Pinpoint the cell where the given text exists, returning its (X, Y) midpoint coordinate. 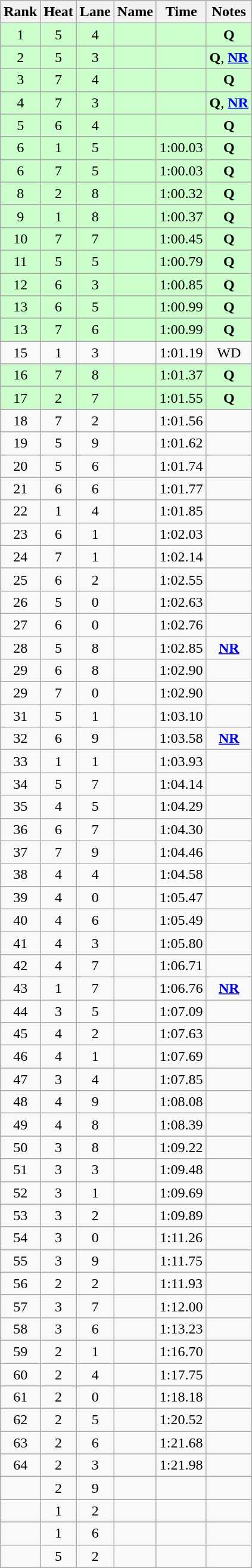
54 (20, 1238)
1:07.85 (181, 1079)
1:12.00 (181, 1306)
52 (20, 1193)
23 (20, 534)
46 (20, 1057)
41 (20, 943)
26 (20, 602)
48 (20, 1102)
25 (20, 579)
1:02.85 (181, 647)
1:02.63 (181, 602)
1:00.45 (181, 239)
39 (20, 897)
58 (20, 1329)
Name (135, 12)
64 (20, 1465)
Rank (20, 12)
17 (20, 398)
1:05.80 (181, 943)
1:09.89 (181, 1215)
1:07.09 (181, 1011)
1:04.58 (181, 875)
18 (20, 421)
53 (20, 1215)
15 (20, 353)
1:08.08 (181, 1102)
37 (20, 852)
1:05.49 (181, 920)
60 (20, 1374)
34 (20, 784)
12 (20, 285)
35 (20, 807)
19 (20, 443)
59 (20, 1351)
1:03.93 (181, 761)
1:04.14 (181, 784)
1:01.62 (181, 443)
56 (20, 1283)
1:06.76 (181, 988)
1:01.77 (181, 489)
32 (20, 739)
Time (181, 12)
1:01.85 (181, 511)
20 (20, 466)
1:08.39 (181, 1125)
33 (20, 761)
WD (229, 353)
1:17.75 (181, 1374)
1:09.69 (181, 1193)
38 (20, 875)
Heat (58, 12)
1:01.74 (181, 466)
1:01.37 (181, 375)
1:20.52 (181, 1420)
1:00.32 (181, 193)
1:05.47 (181, 897)
57 (20, 1306)
45 (20, 1034)
43 (20, 988)
49 (20, 1125)
44 (20, 1011)
40 (20, 920)
50 (20, 1147)
28 (20, 647)
51 (20, 1170)
36 (20, 829)
1:07.69 (181, 1057)
1:11.75 (181, 1261)
Lane (95, 12)
1:04.30 (181, 829)
10 (20, 239)
1:01.56 (181, 421)
1:09.48 (181, 1170)
27 (20, 625)
1:00.85 (181, 285)
1:02.76 (181, 625)
55 (20, 1261)
1:00.37 (181, 216)
11 (20, 261)
21 (20, 489)
1:04.46 (181, 852)
31 (20, 716)
42 (20, 965)
1:03.10 (181, 716)
1:03.58 (181, 739)
63 (20, 1443)
1:04.29 (181, 807)
1:02.55 (181, 579)
1:09.22 (181, 1147)
24 (20, 557)
1:01.19 (181, 353)
22 (20, 511)
1:11.26 (181, 1238)
62 (20, 1420)
1:16.70 (181, 1351)
1:21.68 (181, 1443)
1:00.79 (181, 261)
1:13.23 (181, 1329)
1:07.63 (181, 1034)
1:02.03 (181, 534)
16 (20, 375)
1:18.18 (181, 1397)
47 (20, 1079)
1:01.55 (181, 398)
1:21.98 (181, 1465)
1:11.93 (181, 1283)
Notes (229, 12)
1:06.71 (181, 965)
61 (20, 1397)
1:02.14 (181, 557)
